Return [x, y] of the center of cell containing provided text 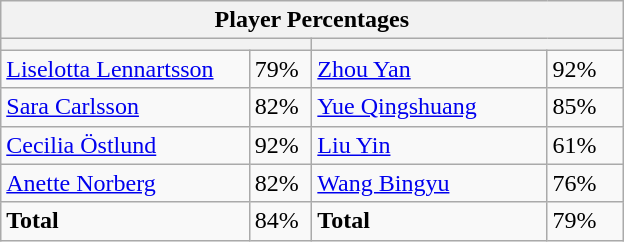
Liu Yin [430, 145]
Zhou Yan [430, 69]
Cecilia Östlund [125, 145]
Yue Qingshuang [430, 107]
85% [585, 107]
Liselotta Lennartsson [125, 69]
Player Percentages [312, 20]
76% [585, 183]
Sara Carlsson [125, 107]
Wang Bingyu [430, 183]
84% [280, 221]
Anette Norberg [125, 183]
61% [585, 145]
